Return (x, y) of the center of cell containing provided text 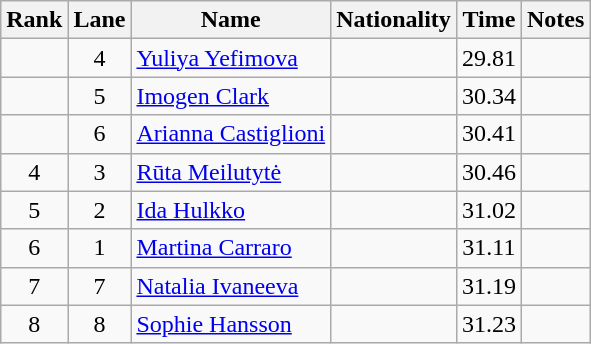
Martina Carraro (231, 248)
Name (231, 20)
30.41 (488, 134)
Rūta Meilutytė (231, 172)
Ida Hulkko (231, 210)
2 (100, 210)
31.23 (488, 324)
Natalia Ivaneeva (231, 286)
Rank (34, 20)
1 (100, 248)
Imogen Clark (231, 96)
Notes (555, 20)
3 (100, 172)
Yuliya Yefimova (231, 58)
Lane (100, 20)
31.02 (488, 210)
Time (488, 20)
Nationality (394, 20)
31.11 (488, 248)
Sophie Hansson (231, 324)
30.46 (488, 172)
Arianna Castiglioni (231, 134)
31.19 (488, 286)
30.34 (488, 96)
29.81 (488, 58)
